Scan for the cell matching the given text and deliver its [x, y] coordinate at center. 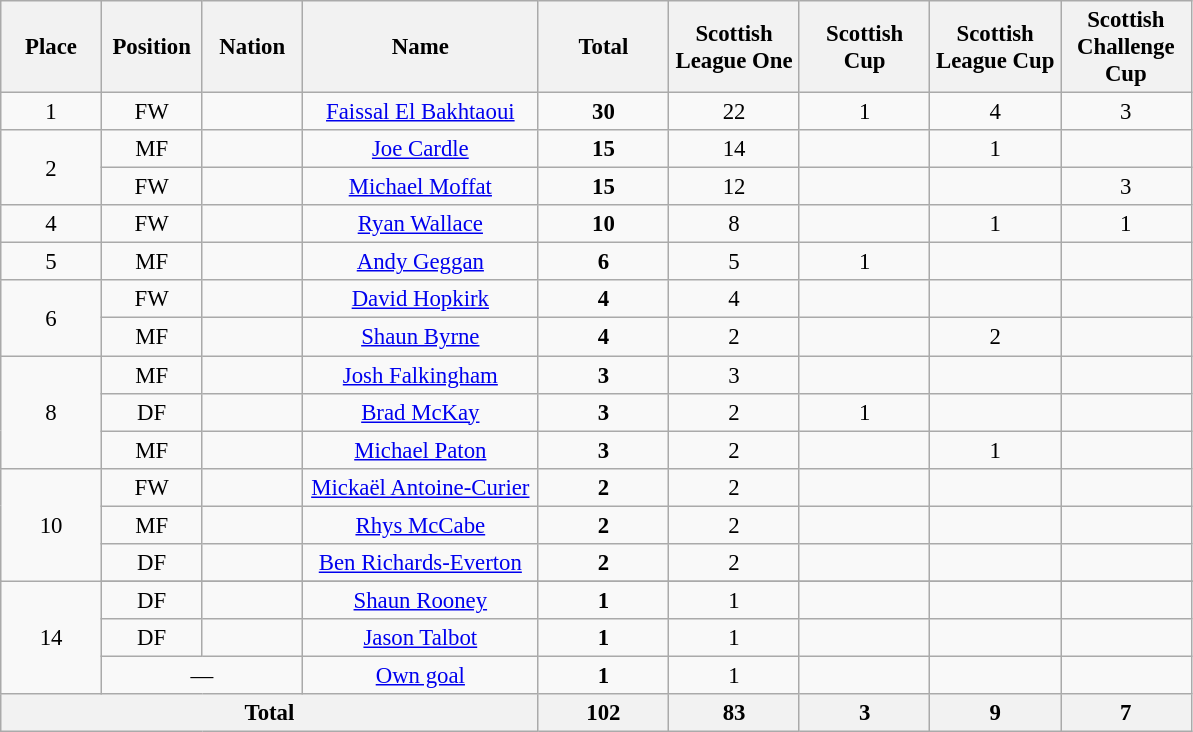
Shaun Byrne [421, 337]
7 [1126, 713]
Own goal [421, 675]
30 [604, 112]
Joe Cardle [421, 149]
Name [421, 47]
Faissal El Bakhtaoui [421, 112]
Shaun Rooney [421, 600]
Josh Falkingham [421, 375]
22 [734, 112]
Scottish Challenge Cup [1126, 47]
Scottish League One [734, 47]
Scottish Cup [864, 47]
Scottish League Cup [996, 47]
Nation [252, 47]
Ben Richards-Everton [421, 563]
Jason Talbot [421, 638]
Rhys McCabe [421, 525]
Mickaël Antoine-Curier [421, 487]
9 [996, 713]
Michael Paton [421, 450]
Brad McKay [421, 412]
David Hopkirk [421, 299]
12 [734, 187]
Position [152, 47]
Place [52, 47]
— [202, 675]
102 [604, 713]
Ryan Wallace [421, 224]
83 [734, 713]
Michael Moffat [421, 187]
Andy Geggan [421, 262]
